Detect which cell encompasses the target text, then output its (x, y) center coordinate. 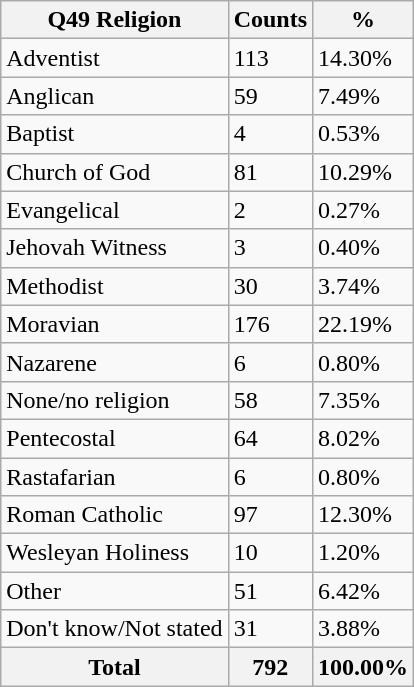
Counts (270, 20)
% (364, 20)
0.40% (364, 248)
12.30% (364, 515)
Methodist (114, 286)
8.02% (364, 438)
Moravian (114, 324)
22.19% (364, 324)
0.27% (364, 210)
113 (270, 58)
Wesleyan Holiness (114, 553)
Anglican (114, 96)
51 (270, 591)
Evangelical (114, 210)
None/no religion (114, 400)
7.49% (364, 96)
1.20% (364, 553)
176 (270, 324)
97 (270, 515)
100.00% (364, 667)
64 (270, 438)
Don't know/Not stated (114, 629)
3 (270, 248)
10.29% (364, 172)
Nazarene (114, 362)
Other (114, 591)
Church of God (114, 172)
7.35% (364, 400)
Jehovah Witness (114, 248)
81 (270, 172)
6.42% (364, 591)
Adventist (114, 58)
2 (270, 210)
31 (270, 629)
0.53% (364, 134)
Pentecostal (114, 438)
Baptist (114, 134)
Rastafarian (114, 477)
Total (114, 667)
Roman Catholic (114, 515)
3.88% (364, 629)
Q49 Religion (114, 20)
792 (270, 667)
14.30% (364, 58)
59 (270, 96)
10 (270, 553)
4 (270, 134)
3.74% (364, 286)
58 (270, 400)
30 (270, 286)
